Determine the [x, y] coordinate at the center of the cell enclosing the given text.  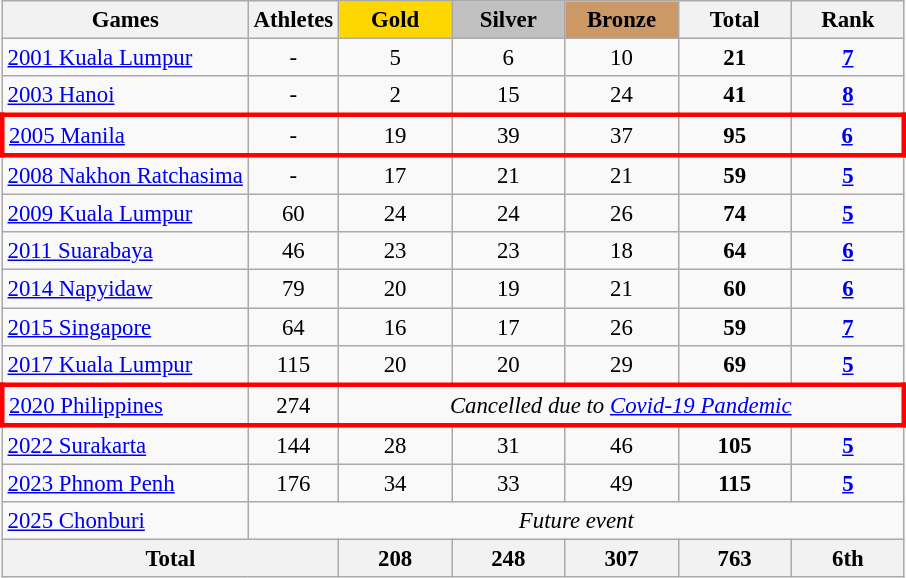
2003 Hanoi [125, 96]
274 [293, 404]
18 [622, 251]
41 [734, 96]
Silver [508, 20]
74 [734, 214]
95 [734, 136]
248 [508, 558]
2001 Kuala Lumpur [125, 58]
33 [508, 483]
39 [508, 136]
2011 Suarabaya [125, 251]
2008 Nakhon Ratchasima [125, 176]
2020 Philippines [125, 404]
29 [622, 364]
2 [396, 96]
8 [848, 96]
2005 Manila [125, 136]
Cancelled due to Covid-19 Pandemic [622, 404]
2017 Kuala Lumpur [125, 364]
6th [848, 558]
Rank [848, 20]
763 [734, 558]
10 [622, 58]
Future event [576, 521]
31 [508, 444]
Gold [396, 20]
2009 Kuala Lumpur [125, 214]
Bronze [622, 20]
2023 Phnom Penh [125, 483]
105 [734, 444]
176 [293, 483]
208 [396, 558]
307 [622, 558]
34 [396, 483]
28 [396, 444]
69 [734, 364]
2022 Surakarta [125, 444]
Games [125, 20]
37 [622, 136]
144 [293, 444]
79 [293, 289]
2025 Chonburi [125, 521]
2014 Napyidaw [125, 289]
Athletes [293, 20]
16 [396, 327]
49 [622, 483]
2015 Singapore [125, 327]
15 [508, 96]
